Search for the cell housing the specified text and yield its (X, Y) center coordinate. 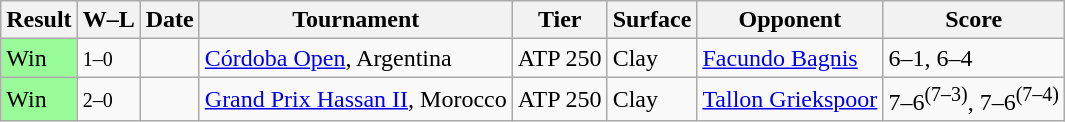
Date (170, 20)
2–0 (108, 100)
Facundo Bagnis (790, 58)
Tournament (356, 20)
Tier (560, 20)
Opponent (790, 20)
Score (974, 20)
Córdoba Open, Argentina (356, 58)
Tallon Griekspoor (790, 100)
1–0 (108, 58)
Grand Prix Hassan II, Morocco (356, 100)
6–1, 6–4 (974, 58)
W–L (108, 20)
Result (39, 20)
7–6(7–3), 7–6(7–4) (974, 100)
Surface (652, 20)
